For the text-containing cell, return its midpoint in [x, y] coordinate format. 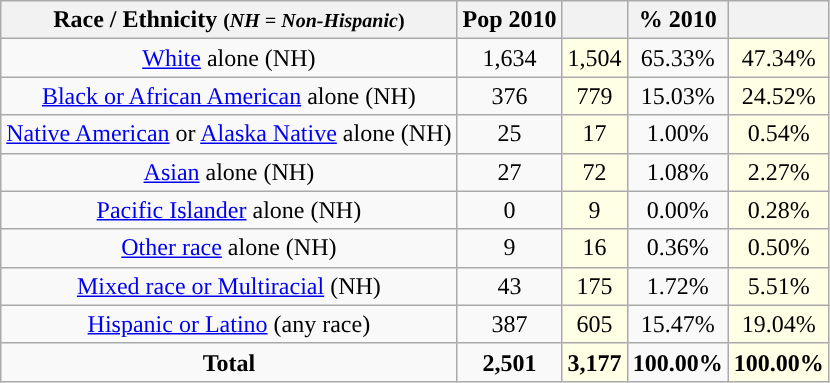
Race / Ethnicity (NH = Non-Hispanic) [229, 20]
1.08% [678, 172]
1,504 [594, 58]
605 [594, 324]
3,177 [594, 362]
25 [510, 134]
1,634 [510, 58]
1.00% [678, 134]
2.27% [778, 172]
Mixed race or Multiracial (NH) [229, 286]
72 [594, 172]
175 [594, 286]
15.03% [678, 96]
16 [594, 248]
376 [510, 96]
17 [594, 134]
0 [510, 210]
5.51% [778, 286]
Native American or Alaska Native alone (NH) [229, 134]
0.28% [778, 210]
779 [594, 96]
% 2010 [678, 20]
Pop 2010 [510, 20]
27 [510, 172]
65.33% [678, 58]
White alone (NH) [229, 58]
1.72% [678, 286]
Total [229, 362]
0.00% [678, 210]
Pacific Islander alone (NH) [229, 210]
387 [510, 324]
Asian alone (NH) [229, 172]
24.52% [778, 96]
0.36% [678, 248]
43 [510, 286]
Other race alone (NH) [229, 248]
0.54% [778, 134]
47.34% [778, 58]
2,501 [510, 362]
0.50% [778, 248]
Hispanic or Latino (any race) [229, 324]
19.04% [778, 324]
15.47% [678, 324]
Black or African American alone (NH) [229, 96]
